Determine the (x, y) coordinate at the center of the cell enclosing the given text.  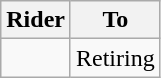
Retiring (115, 58)
Rider (36, 20)
To (115, 20)
